Output the [x, y] coordinate of the center of the cell containing the given text.  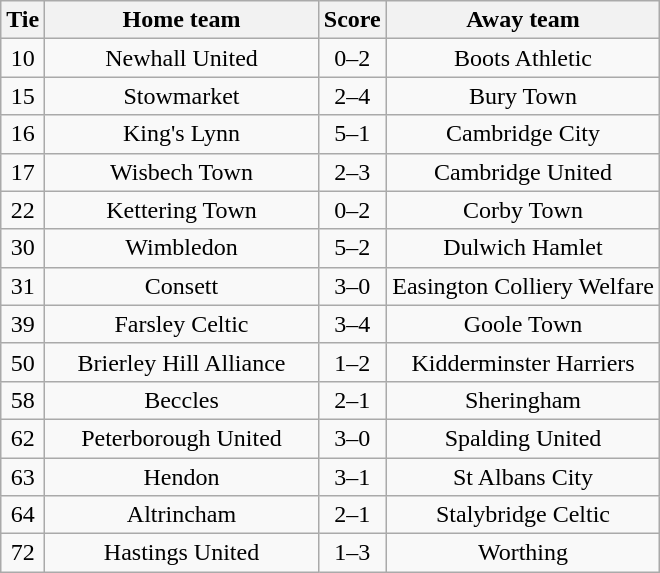
63 [23, 477]
Worthing [523, 553]
Farsley Celtic [182, 324]
Boots Athletic [523, 58]
62 [23, 438]
Peterborough United [182, 438]
2–4 [352, 96]
58 [23, 400]
2–3 [352, 172]
King's Lynn [182, 134]
5–1 [352, 134]
Kidderminster Harriers [523, 362]
50 [23, 362]
17 [23, 172]
Dulwich Hamlet [523, 248]
16 [23, 134]
31 [23, 286]
Bury Town [523, 96]
Hendon [182, 477]
Altrincham [182, 515]
30 [23, 248]
Brierley Hill Alliance [182, 362]
Wimbledon [182, 248]
St Albans City [523, 477]
22 [23, 210]
39 [23, 324]
Beccles [182, 400]
10 [23, 58]
Cambridge City [523, 134]
1–2 [352, 362]
3–1 [352, 477]
Away team [523, 20]
Corby Town [523, 210]
Tie [23, 20]
Hastings United [182, 553]
Stowmarket [182, 96]
Easington Colliery Welfare [523, 286]
Newhall United [182, 58]
Sheringham [523, 400]
Wisbech Town [182, 172]
Goole Town [523, 324]
3–4 [352, 324]
Kettering Town [182, 210]
1–3 [352, 553]
Cambridge United [523, 172]
Consett [182, 286]
Stalybridge Celtic [523, 515]
Home team [182, 20]
Spalding United [523, 438]
Score [352, 20]
15 [23, 96]
64 [23, 515]
72 [23, 553]
5–2 [352, 248]
